Find where the given text appears and provide that cell's center as [X, Y] coordinate. 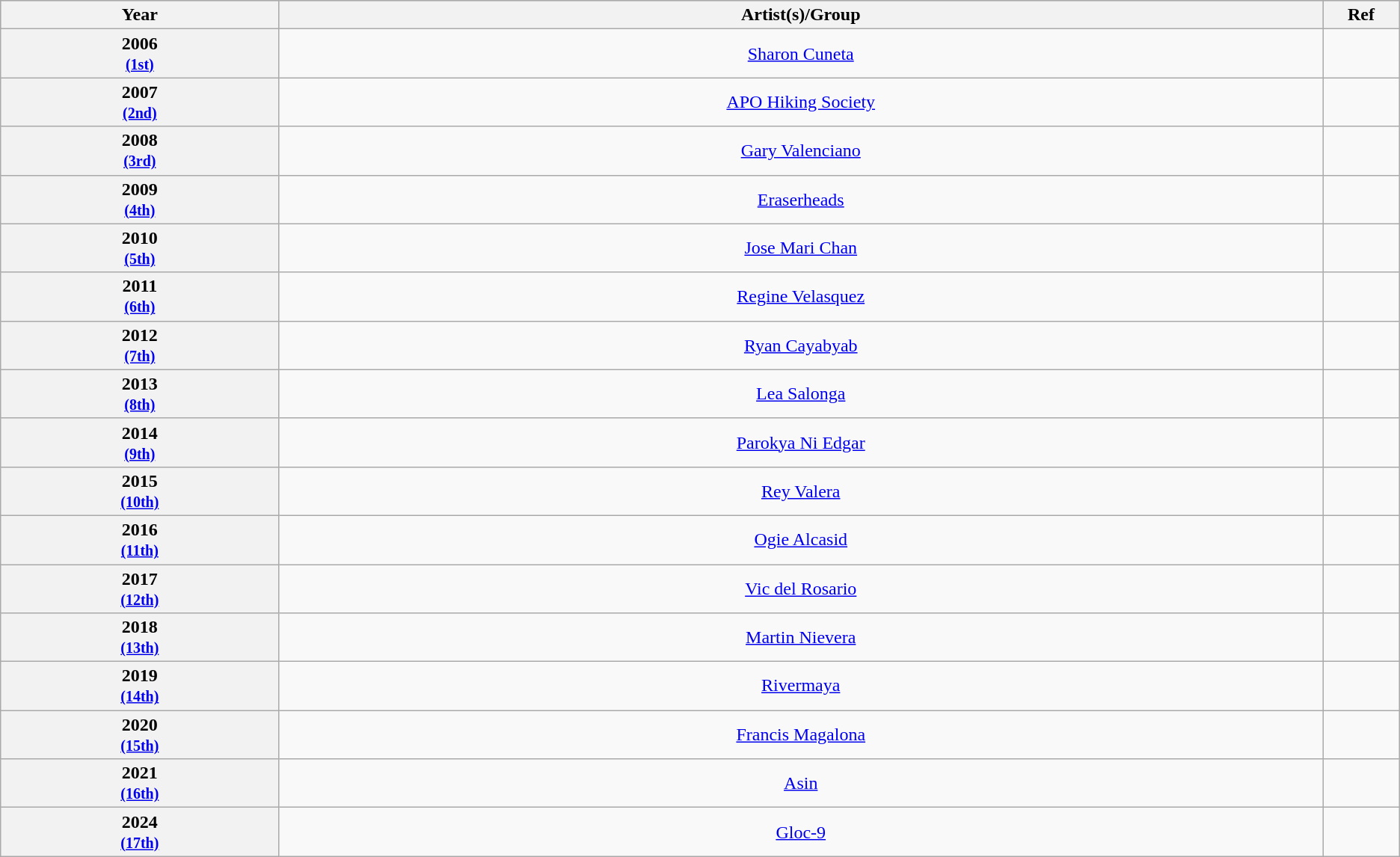
Ref [1361, 15]
Ryan Cayabyab [801, 345]
Rey Valera [801, 491]
2013 (8th) [140, 393]
2009 (4th) [140, 199]
2010 (5th) [140, 248]
Regine Velasquez [801, 296]
2018 (13th) [140, 637]
Martin Nievera [801, 637]
2019 (14th) [140, 686]
Artist(s)/Group [801, 15]
Vic del Rosario [801, 588]
Sharon Cuneta [801, 54]
Year [140, 15]
2016 (11th) [140, 540]
Ogie Alcasid [801, 540]
Parokya Ni Edgar [801, 443]
2006 (1st) [140, 54]
2021 (16th) [140, 784]
Eraserheads [801, 199]
2024 (17th) [140, 832]
2007 (2nd) [140, 102]
2012 (7th) [140, 345]
2017 (12th) [140, 588]
2020 (15th) [140, 734]
Gloc-9 [801, 832]
Jose Mari Chan [801, 248]
2011 (6th) [140, 296]
Rivermaya [801, 686]
Francis Magalona [801, 734]
Asin [801, 784]
Gary Valenciano [801, 151]
2015 (10th) [140, 491]
APO Hiking Society [801, 102]
2008 (3rd) [140, 151]
2014 (9th) [140, 443]
Lea Salonga [801, 393]
